Return the (x, y) coordinate for the center point of the cell that contains the specified text.  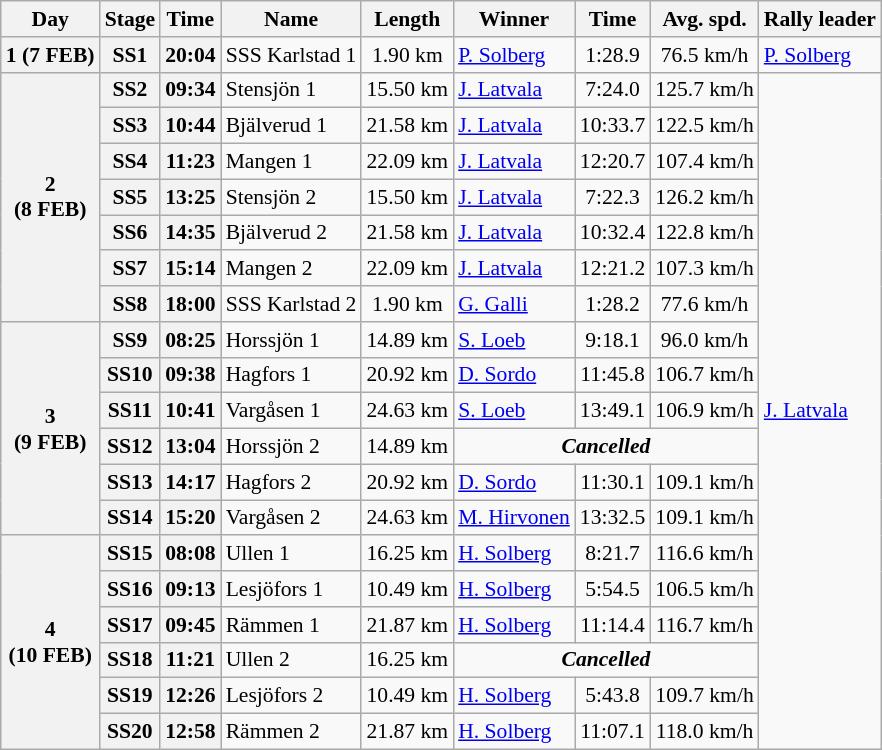
Lesjöfors 1 (292, 589)
Day (50, 19)
15:20 (190, 518)
2(8 FEB) (50, 196)
SSS Karlstad 1 (292, 55)
18:00 (190, 304)
Mangen 1 (292, 162)
116.6 km/h (704, 554)
SS20 (130, 732)
Rämmen 2 (292, 732)
Horssjön 1 (292, 340)
7:24.0 (612, 90)
SS7 (130, 269)
13:25 (190, 197)
Stensjön 2 (292, 197)
Avg. spd. (704, 19)
1:28.9 (612, 55)
08:08 (190, 554)
10:44 (190, 126)
SS17 (130, 625)
12:21.2 (612, 269)
SS12 (130, 447)
SS15 (130, 554)
1 (7 FEB) (50, 55)
106.7 km/h (704, 375)
77.6 km/h (704, 304)
SS13 (130, 482)
11:30.1 (612, 482)
118.0 km/h (704, 732)
12:58 (190, 732)
15:14 (190, 269)
8:21.7 (612, 554)
122.8 km/h (704, 233)
107.4 km/h (704, 162)
5:54.5 (612, 589)
SS11 (130, 411)
14:17 (190, 482)
Horssjön 2 (292, 447)
Bjälverud 1 (292, 126)
SS8 (130, 304)
20:04 (190, 55)
SSS Karlstad 2 (292, 304)
13:32.5 (612, 518)
11:45.8 (612, 375)
Vargåsen 2 (292, 518)
126.2 km/h (704, 197)
SS14 (130, 518)
11:21 (190, 660)
Length (407, 19)
09:13 (190, 589)
SS3 (130, 126)
10:41 (190, 411)
Ullen 2 (292, 660)
Hagfors 1 (292, 375)
106.5 km/h (704, 589)
SS19 (130, 696)
Bjälverud 2 (292, 233)
Winner (514, 19)
SS5 (130, 197)
Name (292, 19)
12:26 (190, 696)
Lesjöfors 2 (292, 696)
116.7 km/h (704, 625)
Stage (130, 19)
09:38 (190, 375)
106.9 km/h (704, 411)
SS9 (130, 340)
11:23 (190, 162)
3(9 FEB) (50, 429)
SS16 (130, 589)
4(10 FEB) (50, 643)
76.5 km/h (704, 55)
09:34 (190, 90)
14:35 (190, 233)
SS2 (130, 90)
SS18 (130, 660)
96.0 km/h (704, 340)
SS6 (130, 233)
Ullen 1 (292, 554)
13:04 (190, 447)
08:25 (190, 340)
12:20.7 (612, 162)
Vargåsen 1 (292, 411)
09:45 (190, 625)
5:43.8 (612, 696)
Stensjön 1 (292, 90)
125.7 km/h (704, 90)
10:33.7 (612, 126)
11:07.1 (612, 732)
1:28.2 (612, 304)
13:49.1 (612, 411)
M. Hirvonen (514, 518)
9:18.1 (612, 340)
107.3 km/h (704, 269)
Rally leader (820, 19)
11:14.4 (612, 625)
SS10 (130, 375)
SS1 (130, 55)
G. Galli (514, 304)
SS4 (130, 162)
122.5 km/h (704, 126)
7:22.3 (612, 197)
Mangen 2 (292, 269)
109.7 km/h (704, 696)
Rämmen 1 (292, 625)
Hagfors 2 (292, 482)
10:32.4 (612, 233)
